Pinpoint the cell where the given text exists, returning its [X, Y] midpoint coordinate. 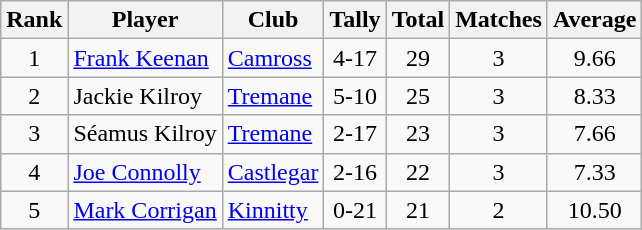
4 [34, 172]
7.66 [594, 134]
Average [594, 20]
Mark Corrigan [145, 210]
22 [418, 172]
Total [418, 20]
Kinnitty [273, 210]
4-17 [355, 58]
Player [145, 20]
25 [418, 96]
Camross [273, 58]
29 [418, 58]
7.33 [594, 172]
5-10 [355, 96]
2-16 [355, 172]
21 [418, 210]
8.33 [594, 96]
Club [273, 20]
Séamus Kilroy [145, 134]
Matches [499, 20]
Tally [355, 20]
10.50 [594, 210]
1 [34, 58]
0-21 [355, 210]
Castlegar [273, 172]
Joe Connolly [145, 172]
Jackie Kilroy [145, 96]
Frank Keenan [145, 58]
23 [418, 134]
2-17 [355, 134]
5 [34, 210]
9.66 [594, 58]
Rank [34, 20]
